Pinpoint the cell where the given text exists, returning its [X, Y] midpoint coordinate. 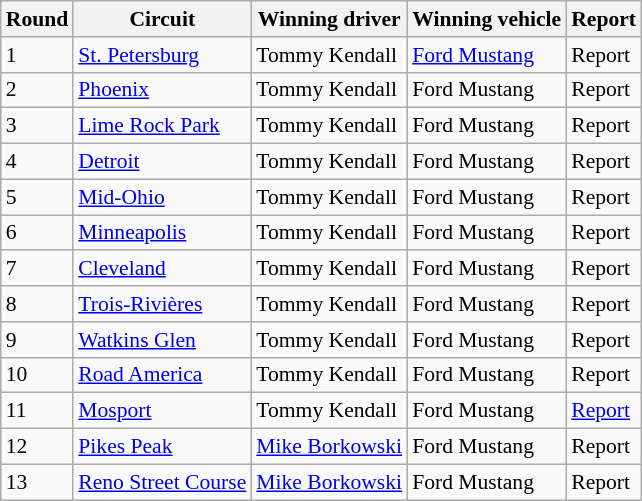
7 [38, 269]
2 [38, 90]
Mosport [162, 411]
9 [38, 340]
3 [38, 126]
4 [38, 162]
Winning driver [329, 19]
Round [38, 19]
5 [38, 197]
Mid-Ohio [162, 197]
St. Petersburg [162, 55]
Watkins Glen [162, 340]
Cleveland [162, 269]
Detroit [162, 162]
13 [38, 482]
1 [38, 55]
Pikes Peak [162, 447]
8 [38, 304]
10 [38, 375]
Trois-Rivières [162, 304]
11 [38, 411]
Winning vehicle [486, 19]
Minneapolis [162, 233]
Circuit [162, 19]
Road America [162, 375]
Reno Street Course [162, 482]
6 [38, 233]
Phoenix [162, 90]
12 [38, 447]
Lime Rock Park [162, 126]
